Pinpoint the cell where the given text exists, returning its (x, y) midpoint coordinate. 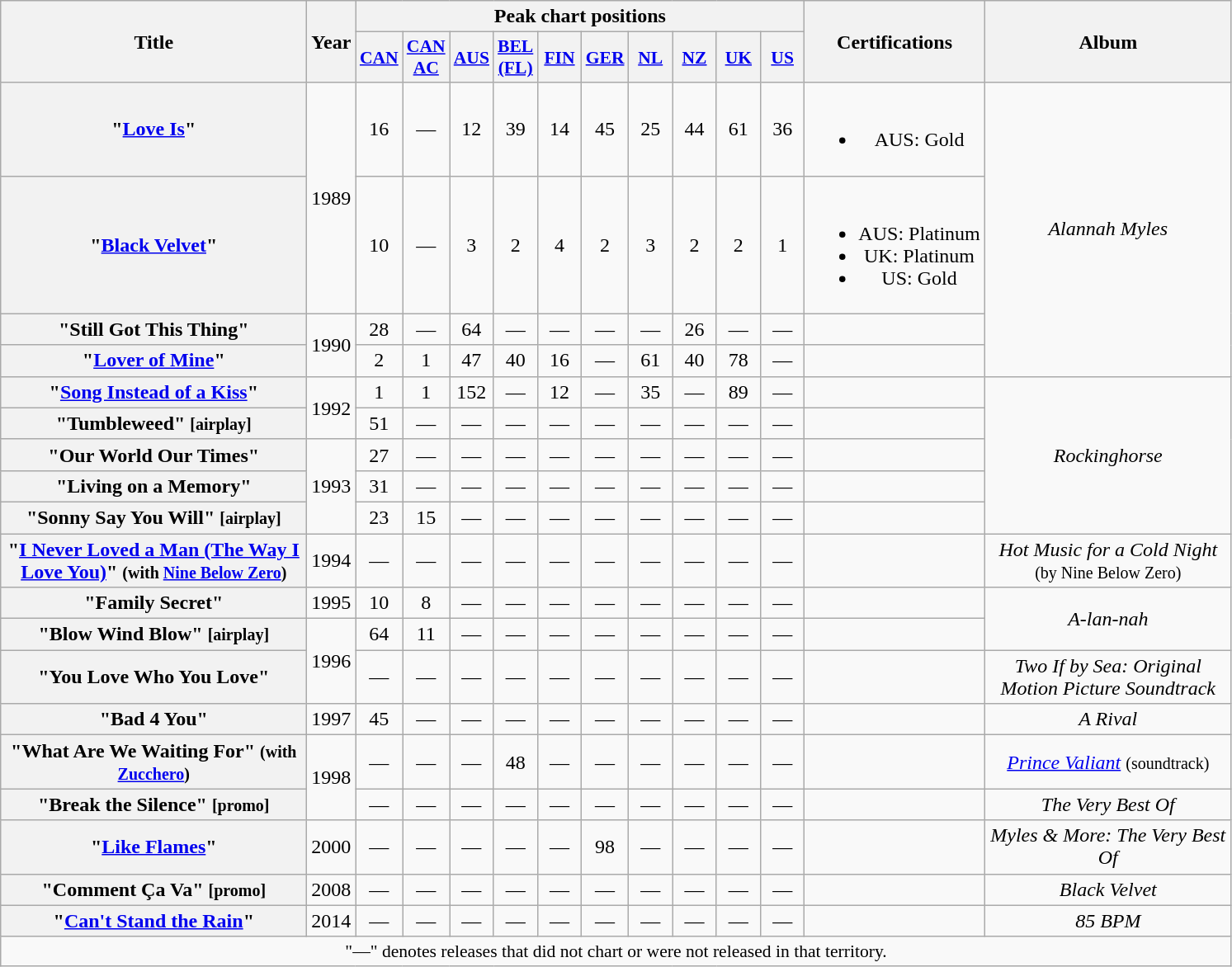
98 (606, 847)
39 (515, 129)
Peak chart positions (580, 17)
Year (332, 41)
1992 (332, 408)
89 (738, 392)
AUS: Gold (894, 129)
"Blow Wind Blow" [airplay] (153, 634)
1996 (332, 662)
25 (650, 129)
"—" denotes releases that did not chart or were not released in that territory. (616, 951)
Prince Valiant (soundtrack) (1107, 762)
"Like Flames" (153, 847)
US (782, 58)
1997 (332, 719)
152 (472, 392)
Black Velvet (1107, 889)
1995 (332, 603)
78 (738, 361)
NL (650, 58)
Two If by Sea: Original Motion Picture Soundtrack (1107, 677)
CAN AC (426, 58)
"Black Velvet" (153, 244)
"Tumbleweed" [airplay] (153, 423)
1993 (332, 486)
"Bad 4 You" (153, 719)
"I Never Loved a Man (The Way I Love You)" (with Nine Below Zero) (153, 559)
AUS: PlatinumUK: PlatinumUS: Gold (894, 244)
Certifications (894, 41)
51 (380, 423)
"Sonny Say You Will" [airplay] (153, 517)
"Lover of Mine" (153, 361)
4 (559, 244)
Album (1107, 41)
GER (606, 58)
2000 (332, 847)
A Rival (1107, 719)
AUS (472, 58)
1994 (332, 559)
CAN (380, 58)
A-lan-nah (1107, 619)
35 (650, 392)
1998 (332, 777)
Hot Music for a Cold Night (by Nine Below Zero) (1107, 559)
15 (426, 517)
14 (559, 129)
1989 (332, 198)
"Comment Ça Va" [promo] (153, 889)
BEL (FL) (515, 58)
"What Are We Waiting For" (with Zucchero) (153, 762)
11 (426, 634)
"Love Is" (153, 129)
26 (695, 329)
2014 (332, 921)
28 (380, 329)
"Can't Stand the Rain" (153, 921)
"Break the Silence" [promo] (153, 804)
31 (380, 486)
Alannah Myles (1107, 229)
Rockinghorse (1107, 455)
"Our World Our Times" (153, 455)
8 (426, 603)
2008 (332, 889)
"Family Secret" (153, 603)
"Song Instead of a Kiss" (153, 392)
UK (738, 58)
85 BPM (1107, 921)
"Living on a Memory" (153, 486)
Title (153, 41)
1990 (332, 345)
FIN (559, 58)
"You Love Who You Love" (153, 677)
The Very Best Of (1107, 804)
"Still Got This Thing" (153, 329)
36 (782, 129)
48 (515, 762)
Myles & More: The Very Best Of (1107, 847)
47 (472, 361)
44 (695, 129)
23 (380, 517)
NZ (695, 58)
27 (380, 455)
